Find where the given text appears and provide that cell's center as [x, y] coordinate. 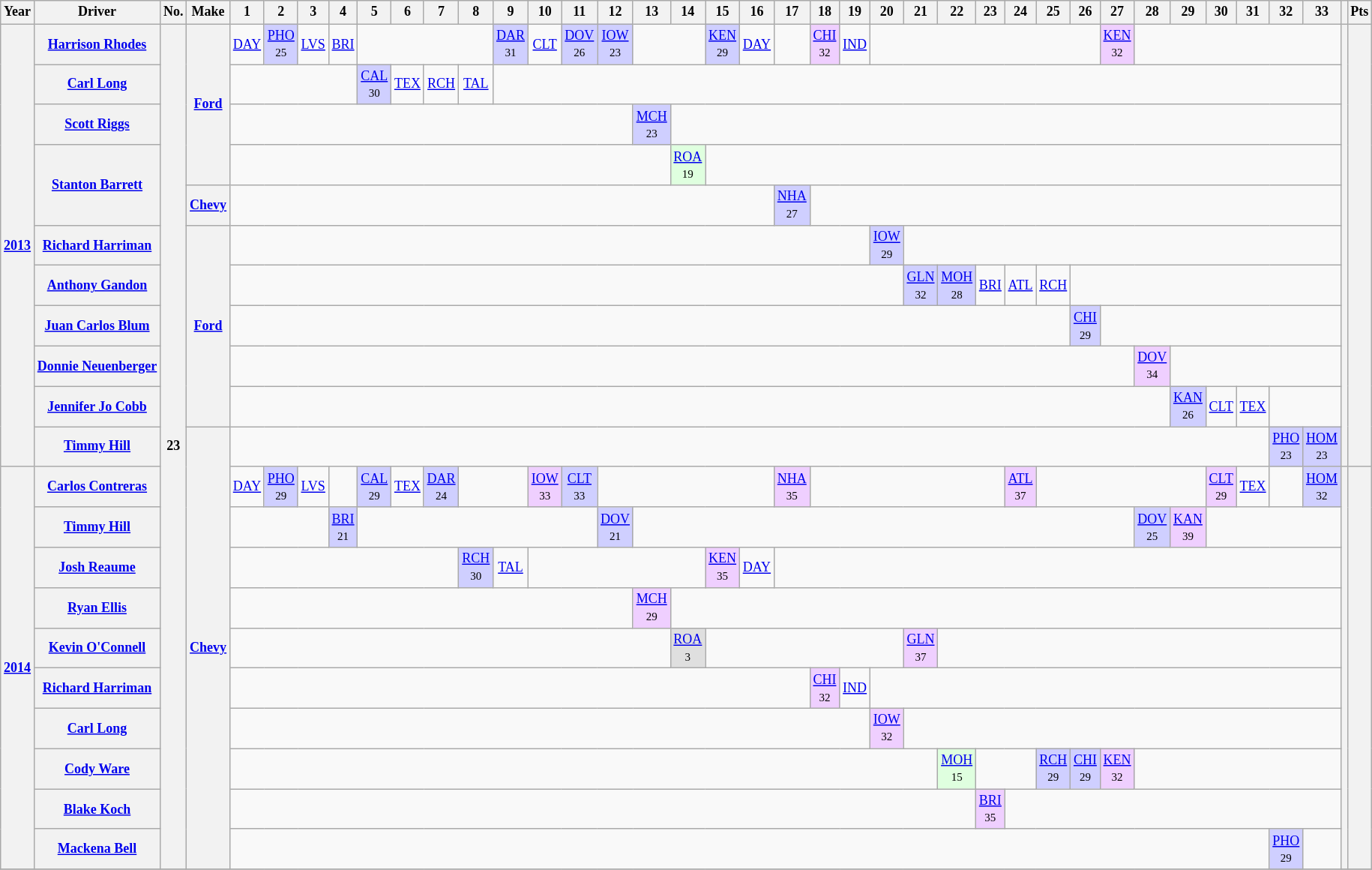
BRI35 [990, 809]
MCH29 [652, 607]
RCH30 [476, 568]
17 [792, 12]
Stanton Barrett [97, 184]
2013 [18, 245]
14 [688, 12]
GLN37 [921, 648]
ATL [1020, 286]
1 [247, 12]
MOH15 [957, 769]
RCH29 [1053, 769]
HOM32 [1323, 487]
HOM23 [1323, 447]
ROA19 [688, 165]
MOH28 [957, 286]
9 [511, 12]
Jennifer Jo Cobb [97, 406]
MCH23 [652, 124]
8 [476, 12]
24 [1020, 12]
Year [18, 12]
CLT33 [580, 487]
No. [174, 12]
CAL30 [375, 85]
NHA27 [792, 205]
4 [343, 12]
29 [1188, 12]
Donnie Neuenberger [97, 366]
DOV26 [580, 44]
28 [1152, 12]
DOV34 [1152, 366]
15 [723, 12]
26 [1086, 12]
Anthony Gandon [97, 286]
KEN29 [723, 44]
Josh Reaume [97, 568]
20 [886, 12]
2014 [18, 667]
ROA3 [688, 648]
Kevin O'Connell [97, 648]
KAN26 [1188, 406]
Pts [1360, 12]
22 [957, 12]
3 [313, 12]
16 [756, 12]
IOW29 [886, 245]
DAR31 [511, 44]
33 [1323, 12]
KAN39 [1188, 527]
31 [1253, 12]
13 [652, 12]
7 [441, 12]
Driver [97, 12]
10 [544, 12]
Juan Carlos Blum [97, 326]
27 [1117, 12]
PHO25 [280, 44]
Harrison Rhodes [97, 44]
PHO23 [1287, 447]
IOW33 [544, 487]
IOW32 [886, 728]
GLN32 [921, 286]
NHA35 [792, 487]
19 [855, 12]
5 [375, 12]
Ryan Ellis [97, 607]
DOV21 [616, 527]
Mackena Bell [97, 849]
Scott Riggs [97, 124]
Blake Koch [97, 809]
CAL29 [375, 487]
ATL37 [1020, 487]
DAR24 [441, 487]
21 [921, 12]
DOV25 [1152, 527]
KEN35 [723, 568]
30 [1221, 12]
IOW23 [616, 44]
6 [408, 12]
11 [580, 12]
Make [208, 12]
18 [825, 12]
25 [1053, 12]
32 [1287, 12]
CLT29 [1221, 487]
Cody Ware [97, 769]
12 [616, 12]
BRI21 [343, 527]
2 [280, 12]
Carlos Contreras [97, 487]
